Scan for the cell matching the given text and deliver its [x, y] coordinate at center. 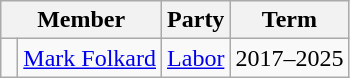
2017–2025 [290, 58]
Labor [196, 58]
Mark Folkard [90, 58]
Term [290, 20]
Member [82, 20]
Party [196, 20]
